For the text-containing cell, return its midpoint in (X, Y) coordinate format. 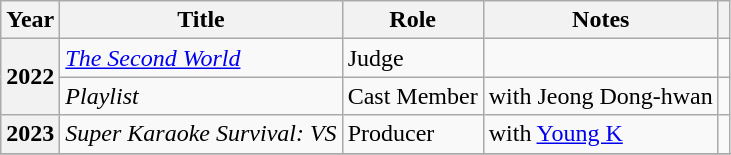
Title (201, 20)
Producer (412, 134)
Notes (600, 20)
2023 (30, 134)
2022 (30, 77)
Playlist (201, 96)
with Jeong Dong-hwan (600, 96)
Judge (412, 58)
Cast Member (412, 96)
Role (412, 20)
Super Karaoke Survival: VS (201, 134)
Year (30, 20)
with Young K (600, 134)
The Second World (201, 58)
